Locate the cell with the specified text and output its (X, Y) center coordinate. 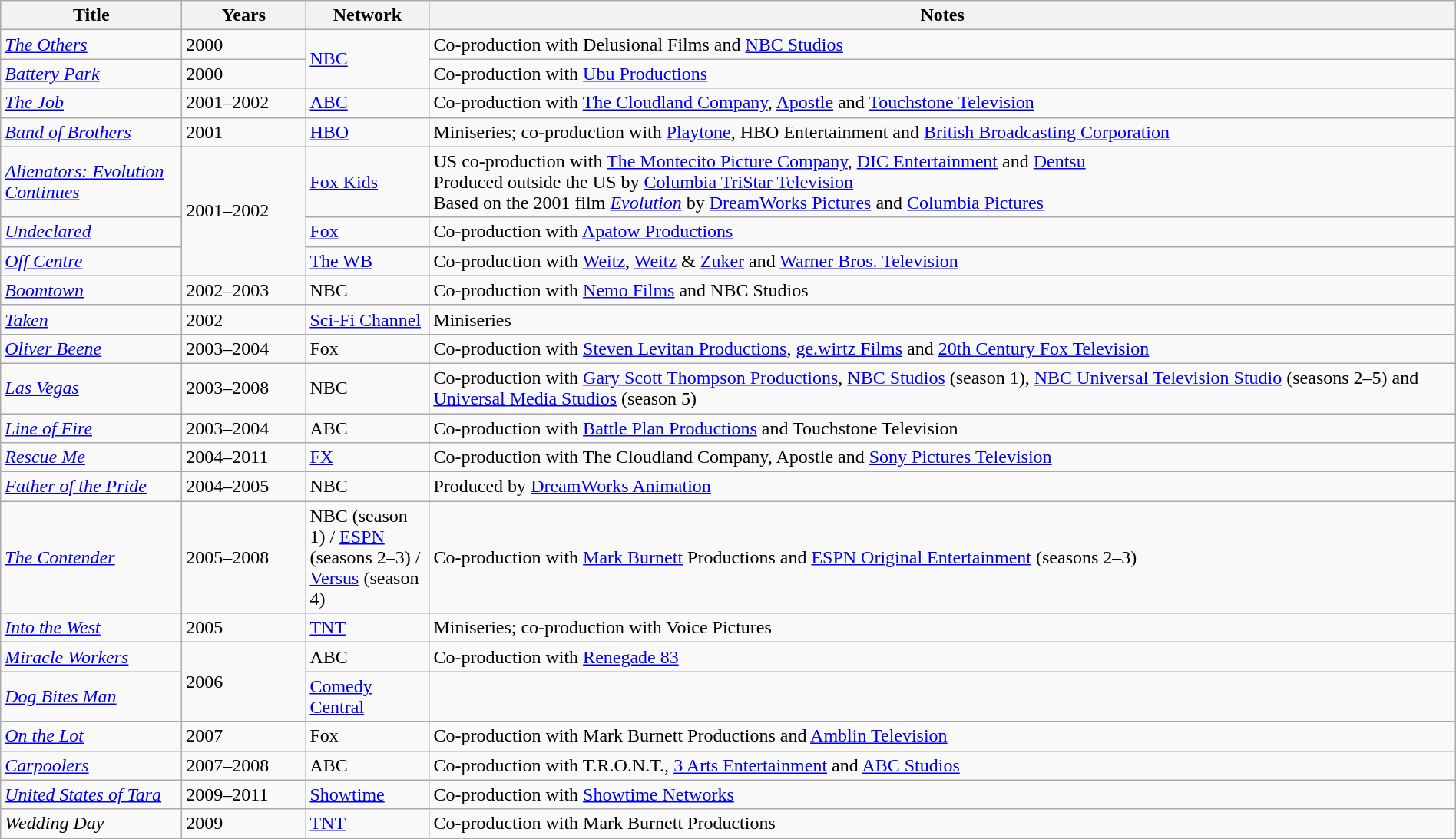
Wedding Day (91, 824)
Into the West (91, 628)
Co-production with Battle Plan Productions and Touchstone Television (942, 428)
2003–2008 (244, 388)
Rescue Me (91, 457)
Band of Brothers (91, 132)
Off Centre (91, 261)
Miniseries; co-production with Playtone, HBO Entertainment and British Broadcasting Corporation (942, 132)
Network (367, 15)
Father of the Pride (91, 487)
Years (244, 15)
Dog Bites Man (91, 697)
Carpoolers (91, 765)
2004–2005 (244, 487)
Miracle Workers (91, 657)
Co-production with Mark Burnett Productions and ESPN Original Entertainment (seasons 2–3) (942, 557)
Co-production with Showtime Networks (942, 794)
Oliver Beene (91, 348)
Showtime (367, 794)
The Job (91, 103)
Co-production with Steven Levitan Productions, ge.wirtz Films and 20th Century Fox Television (942, 348)
Co-production with Renegade 83 (942, 657)
The Contender (91, 557)
Taken (91, 319)
NBC (season 1) / ESPN (seasons 2–3) / Versus (season 4) (367, 557)
2004–2011 (244, 457)
Boomtown (91, 290)
Co-production with Mark Burnett Productions and Amblin Television (942, 736)
On the Lot (91, 736)
Miniseries; co-production with Voice Pictures (942, 628)
Las Vegas (91, 388)
Sci-Fi Channel (367, 319)
Co-production with Apatow Productions (942, 232)
Undeclared (91, 232)
The Others (91, 45)
2009 (244, 824)
2006 (244, 682)
2005 (244, 628)
Co-production with Weitz, Weitz & Zuker and Warner Bros. Television (942, 261)
Co-production with Ubu Productions (942, 74)
Co-production with The Cloudland Company, Apostle and Sony Pictures Television (942, 457)
Title (91, 15)
2002–2003 (244, 290)
2009–2011 (244, 794)
2007–2008 (244, 765)
The WB (367, 261)
Co-production with Delusional Films and NBC Studios (942, 45)
2005–2008 (244, 557)
Line of Fire (91, 428)
Co-production with Nemo Films and NBC Studios (942, 290)
Battery Park (91, 74)
Produced by DreamWorks Animation (942, 487)
Miniseries (942, 319)
Fox Kids (367, 182)
2002 (244, 319)
2001 (244, 132)
Alienators: Evolution Continues (91, 182)
Co-production with Mark Burnett Productions (942, 824)
2007 (244, 736)
Co-production with The Cloudland Company, Apostle and Touchstone Television (942, 103)
Co-production with T.R.O.N.T., 3 Arts Entertainment and ABC Studios (942, 765)
FX (367, 457)
Comedy Central (367, 697)
Notes (942, 15)
United States of Tara (91, 794)
HBO (367, 132)
